Pinpoint the cell where the given text exists, returning its [X, Y] midpoint coordinate. 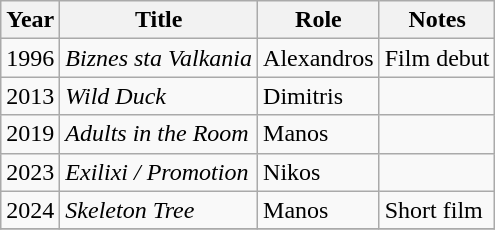
Film debut [437, 58]
Adults in the Room [159, 134]
2023 [30, 172]
Notes [437, 20]
Biznes sta Valkania [159, 58]
Skeleton Tree [159, 210]
1996 [30, 58]
Alexandros [319, 58]
Exilixi / Promotion [159, 172]
Title [159, 20]
Role [319, 20]
2013 [30, 96]
Short film [437, 210]
2019 [30, 134]
Wild Duck [159, 96]
Dimitris [319, 96]
2024 [30, 210]
Nikos [319, 172]
Year [30, 20]
